Extract the (x, y) coordinate from the center of the cell holding the provided text.  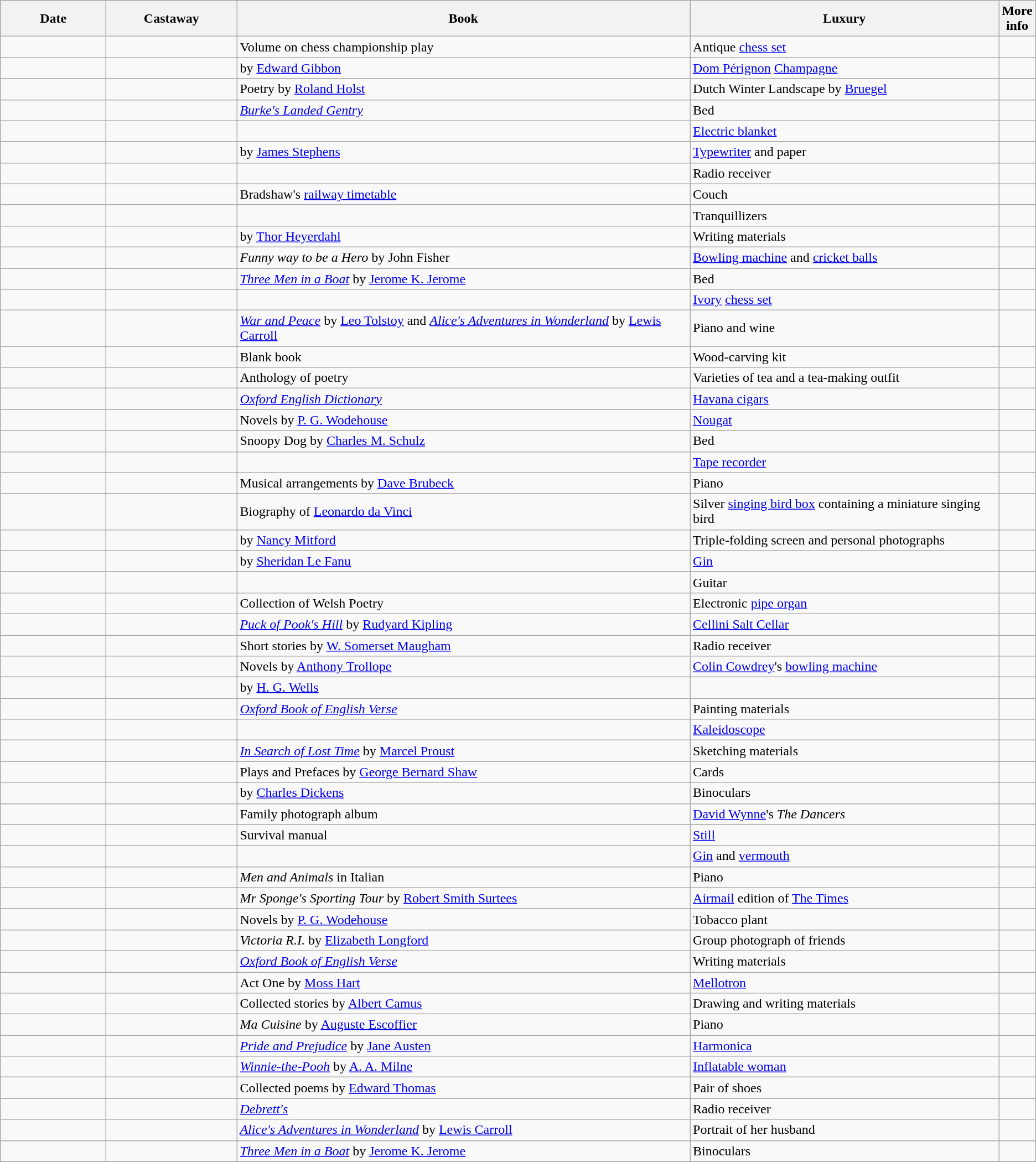
Cards (845, 772)
Funny way to be a Hero by John Fisher (464, 257)
Ma Cuisine by Auguste Escoffier (464, 1025)
Triple-folding screen and personal photographs (845, 540)
Electronic pipe organ (845, 603)
Victoria R.I. by Elizabeth Longford (464, 940)
Short stories by W. Somerset Maugham (464, 646)
Blank book (464, 357)
Ivory chess set (845, 300)
Mellotron (845, 982)
by Charles Dickens (464, 793)
by H. G. Wells (464, 688)
Snoopy Dog by Charles M. Schulz (464, 441)
Poetry by Roland Holst (464, 89)
Group photograph of friends (845, 940)
Plays and Prefaces by George Bernard Shaw (464, 772)
Kaleidoscope (845, 730)
by Thor Heyerdahl (464, 236)
Debrett's (464, 1109)
Collected poems by Edward Thomas (464, 1088)
Volume on chess championship play (464, 47)
Electric blanket (845, 131)
Date (53, 19)
Anthology of poetry (464, 378)
Bradshaw's railway timetable (464, 194)
Tranquillizers (845, 215)
Typewriter and paper (845, 152)
Luxury (845, 19)
Puck of Pook's Hill by Rudyard Kipling (464, 624)
Wood-carving kit (845, 357)
Tape recorder (845, 462)
Pride and Prejudice by Jane Austen (464, 1046)
David Wynne's The Dancers (845, 814)
Survival manual (464, 835)
Drawing and writing materials (845, 1004)
Havana cigars (845, 399)
Collected stories by Albert Camus (464, 1004)
Act One by Moss Hart (464, 982)
In Search of Lost Time by Marcel Proust (464, 751)
Gin (845, 561)
Portrait of her husband (845, 1130)
Sketching materials (845, 751)
Book (464, 19)
Nougat (845, 420)
Moreinfo (1017, 19)
Mr Sponge's Sporting Tour by Robert Smith Surtees (464, 898)
Musical arrangements by Dave Brubeck (464, 483)
by Nancy Mitford (464, 540)
Varieties of tea and a tea-making outfit (845, 378)
Tobacco plant (845, 919)
by James Stephens (464, 152)
Novels by Anthony Trollope (464, 667)
Pair of shoes (845, 1088)
Bowling machine and cricket balls (845, 257)
Burke's Landed Gentry (464, 110)
Oxford English Dictionary (464, 399)
Dom Pérignon Champagne (845, 68)
Antique chess set (845, 47)
Men and Animals in Italian (464, 877)
Family photograph album (464, 814)
Cellini Salt Cellar (845, 624)
Silver singing bird box containing a miniature singing bird (845, 511)
Biography of Leonardo da Vinci (464, 511)
Still (845, 835)
War and Peace by Leo Tolstoy and Alice's Adventures in Wonderland by Lewis Carroll (464, 329)
Painting materials (845, 709)
Harmonica (845, 1046)
Inflatable woman (845, 1067)
Colin Cowdrey's bowling machine (845, 667)
Airmail edition of The Times (845, 898)
Guitar (845, 582)
Piano and wine (845, 329)
Alice's Adventures in Wonderland by Lewis Carroll (464, 1130)
Castaway (172, 19)
Winnie-the-Pooh by A. A. Milne (464, 1067)
Couch (845, 194)
Dutch Winter Landscape by Bruegel (845, 89)
by Edward Gibbon (464, 68)
Gin and vermouth (845, 856)
by Sheridan Le Fanu (464, 561)
Collection of Welsh Poetry (464, 603)
